From the cell containing the given text, extract its center point as (X, Y) coordinate. 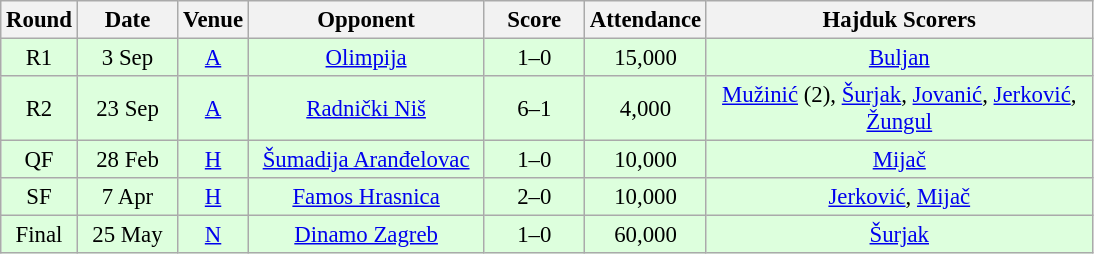
25 May (128, 235)
60,000 (646, 235)
Mijač (899, 160)
Šurjak (899, 235)
R2 (39, 108)
Famos Hrasnica (366, 197)
Radnički Niš (366, 108)
QF (39, 160)
2–0 (534, 197)
15,000 (646, 58)
3 Sep (128, 58)
Round (39, 20)
Final (39, 235)
28 Feb (128, 160)
Venue (214, 20)
Attendance (646, 20)
SF (39, 197)
Šumadija Aranđelovac (366, 160)
23 Sep (128, 108)
N (214, 235)
Buljan (899, 58)
Score (534, 20)
Jerković, Mijač (899, 197)
6–1 (534, 108)
Date (128, 20)
4,000 (646, 108)
Hajduk Scorers (899, 20)
Olimpija (366, 58)
Mužinić (2), Šurjak, Jovanić, Jerković, Žungul (899, 108)
Opponent (366, 20)
Dinamo Zagreb (366, 235)
7 Apr (128, 197)
R1 (39, 58)
